From the cell containing the given text, extract its center point as (x, y) coordinate. 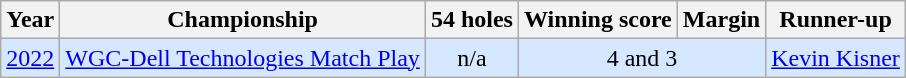
Runner-up (836, 20)
Kevin Kisner (836, 58)
Year (30, 20)
n/a (472, 58)
2022 (30, 58)
54 holes (472, 20)
Championship (243, 20)
4 and 3 (642, 58)
WGC-Dell Technologies Match Play (243, 58)
Winning score (598, 20)
Margin (721, 20)
